Return [X, Y] of the center of cell containing provided text 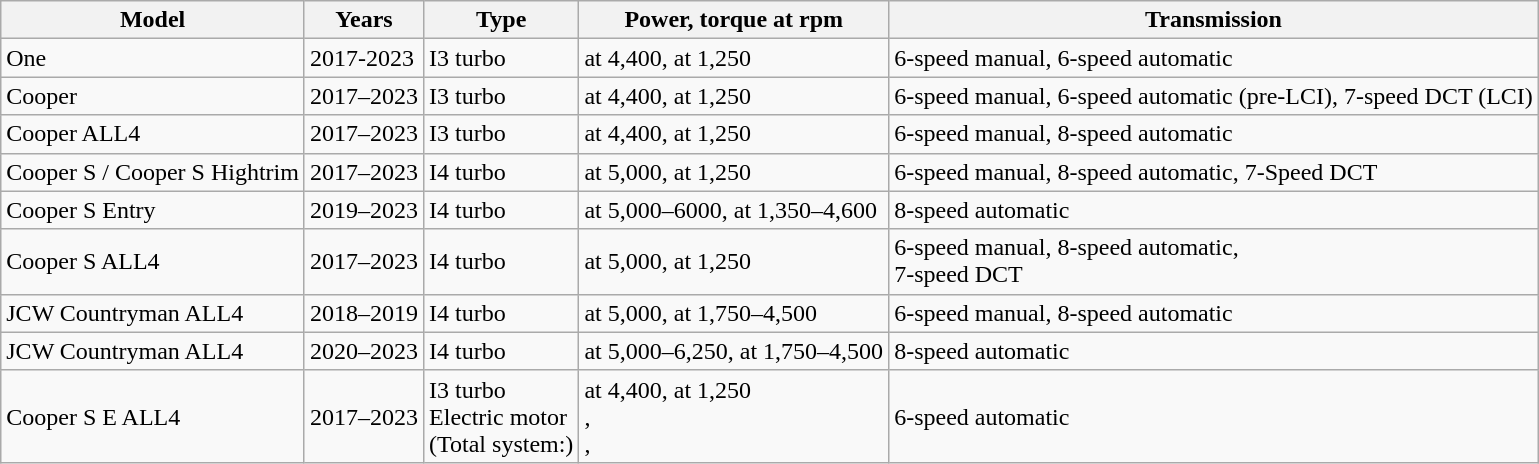
2017-2023 [364, 58]
One [153, 58]
Cooper S ALL4 [153, 262]
Cooper [153, 96]
6-speed manual, 8-speed automatic,7-speed DCT [1214, 262]
6-speed manual, 8-speed automatic, 7-Speed DCT [1214, 172]
Cooper S / Cooper S Hightrim [153, 172]
6-speed manual, 6-speed automatic [1214, 58]
at 5,000–6000, at 1,350–4,600 [734, 210]
at 5,000–6,250, at 1,750–4,500 [734, 351]
Cooper S E ALL4 [153, 416]
at 5,000, at 1,750–4,500 [734, 313]
Model [153, 20]
2019–2023 [364, 210]
Transmission [1214, 20]
Cooper S Entry [153, 210]
Cooper ALL4 [153, 134]
6-speed automatic [1214, 416]
I3 turboElectric motor(Total system:) [502, 416]
6-speed manual, 6-speed automatic (pre-LCI), 7-speed DCT (LCI) [1214, 96]
2018–2019 [364, 313]
Years [364, 20]
Type [502, 20]
2020–2023 [364, 351]
at 4,400, at 1,250, , [734, 416]
Power, torque at rpm [734, 20]
